Capture the cell that displays the provided text and extract its (X, Y) central coordinate. 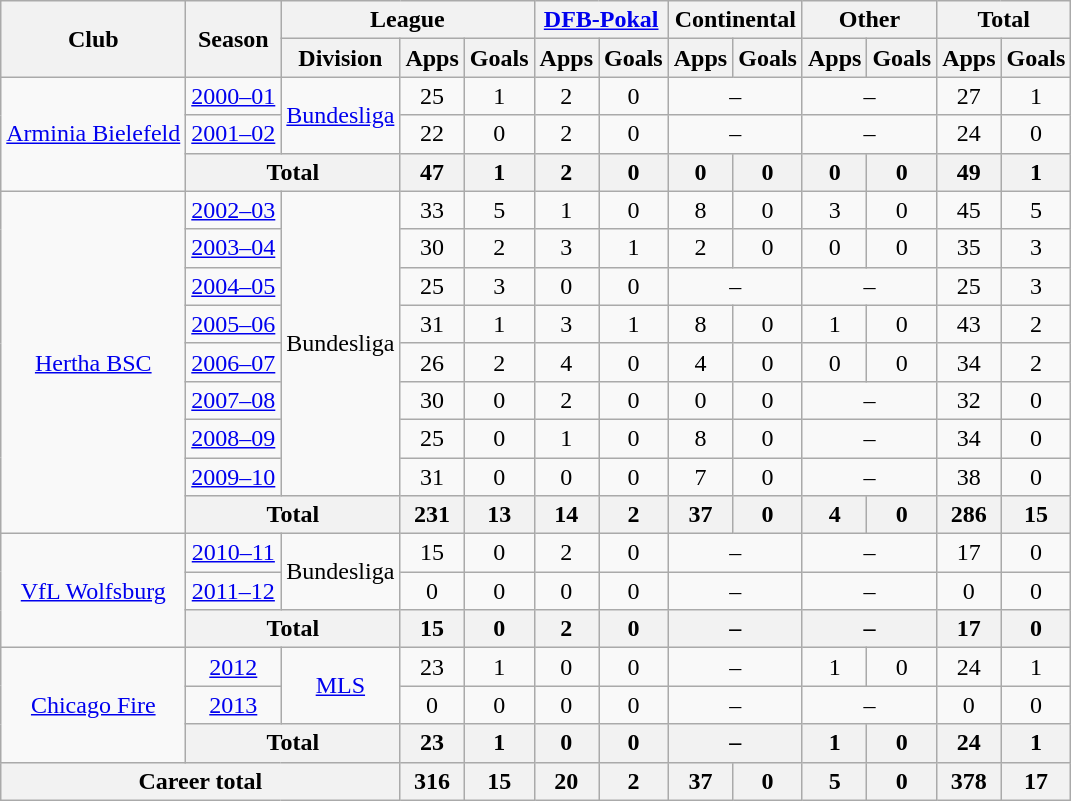
2004–05 (234, 286)
43 (969, 324)
Career total (200, 781)
14 (566, 515)
Hertha BSC (94, 362)
Arminia Bielefeld (94, 134)
20 (566, 781)
35 (969, 248)
2011–12 (234, 591)
2008–09 (234, 438)
2013 (234, 705)
38 (969, 477)
378 (969, 781)
231 (432, 515)
33 (432, 210)
2007–08 (234, 400)
2003–04 (234, 248)
47 (432, 172)
45 (969, 210)
2009–10 (234, 477)
13 (499, 515)
316 (432, 781)
League (408, 20)
22 (432, 134)
49 (969, 172)
27 (969, 96)
Club (94, 39)
2010–11 (234, 553)
2002–03 (234, 210)
2012 (234, 667)
Season (234, 39)
VfL Wolfsburg (94, 591)
DFB-Pokal (601, 20)
Continental (735, 20)
Chicago Fire (94, 705)
Other (869, 20)
2000–01 (234, 96)
2006–07 (234, 362)
26 (432, 362)
286 (969, 515)
2005–06 (234, 324)
Division (340, 58)
MLS (340, 686)
7 (700, 477)
32 (969, 400)
2001–02 (234, 134)
